Detect which cell encompasses the target text, then output its (X, Y) center coordinate. 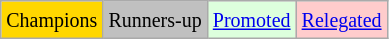
Relegated (342, 20)
Runners-up (155, 20)
Promoted (252, 20)
Champions (52, 20)
